Identify which cell holds the provided text, then report its [X, Y] central coordinate. 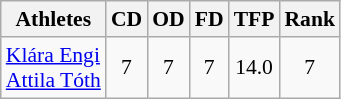
Athletes [54, 19]
FD [210, 19]
CD [126, 19]
Klára EngiAttila Tóth [54, 68]
OD [168, 19]
14.0 [254, 68]
TFP [254, 19]
Rank [310, 19]
